For the text-containing cell, return its midpoint in (x, y) coordinate format. 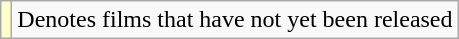
Denotes films that have not yet been released (235, 20)
